Return (X, Y) of the center of cell containing provided text 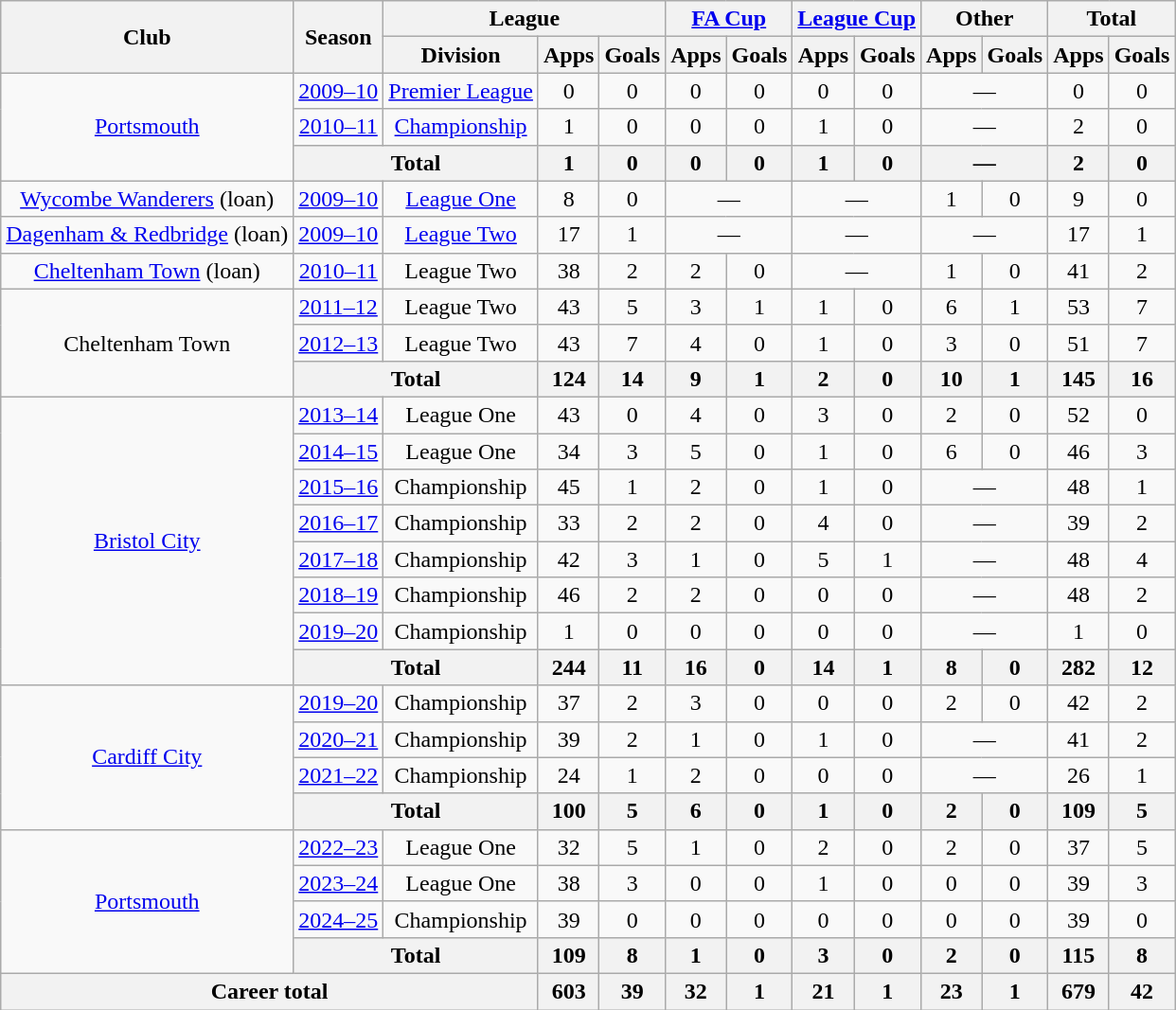
10 (952, 379)
34 (568, 452)
Dagenham & Redbridge (loan) (148, 235)
Cheltenham Town (loan) (148, 271)
21 (824, 991)
11 (633, 667)
2016–17 (339, 523)
Division (461, 55)
Club (148, 37)
282 (1078, 667)
100 (568, 811)
2017–18 (339, 559)
145 (1078, 379)
2021–22 (339, 775)
2024–25 (339, 919)
33 (568, 523)
2014–15 (339, 452)
2012–13 (339, 343)
52 (1078, 415)
2011–12 (339, 307)
Cheltenham Town (148, 343)
Wycombe Wanderers (loan) (148, 199)
244 (568, 667)
2015–16 (339, 487)
Season (339, 37)
2020–21 (339, 739)
2023–24 (339, 883)
24 (568, 775)
League (525, 19)
2013–14 (339, 415)
53 (1078, 307)
23 (952, 991)
124 (568, 379)
45 (568, 487)
603 (568, 991)
12 (1142, 667)
Other (985, 19)
FA Cup (729, 19)
2018–19 (339, 595)
Bristol City (148, 540)
League Cup (857, 19)
679 (1078, 991)
26 (1078, 775)
115 (1078, 955)
2022–23 (339, 847)
Cardiff City (148, 757)
Career total (270, 991)
51 (1078, 343)
Premier League (461, 91)
